Identify which cell holds the provided text, then report its (X, Y) central coordinate. 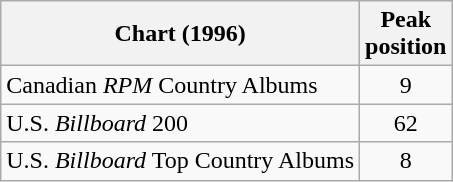
Peakposition (406, 34)
Chart (1996) (180, 34)
Canadian RPM Country Albums (180, 85)
9 (406, 85)
U.S. Billboard 200 (180, 123)
U.S. Billboard Top Country Albums (180, 161)
8 (406, 161)
62 (406, 123)
